Output the [X, Y] coordinate of the center of the cell containing the given text.  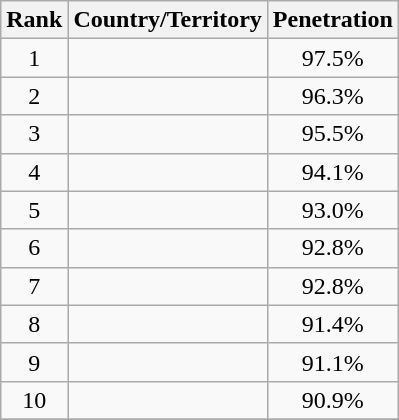
4 [34, 172]
93.0% [332, 210]
97.5% [332, 58]
6 [34, 248]
95.5% [332, 134]
5 [34, 210]
2 [34, 96]
91.4% [332, 324]
8 [34, 324]
9 [34, 362]
7 [34, 286]
10 [34, 400]
Rank [34, 20]
90.9% [332, 400]
96.3% [332, 96]
Penetration [332, 20]
91.1% [332, 362]
94.1% [332, 172]
3 [34, 134]
1 [34, 58]
Country/Territory [168, 20]
